Search for the cell housing the specified text and yield its [X, Y] center coordinate. 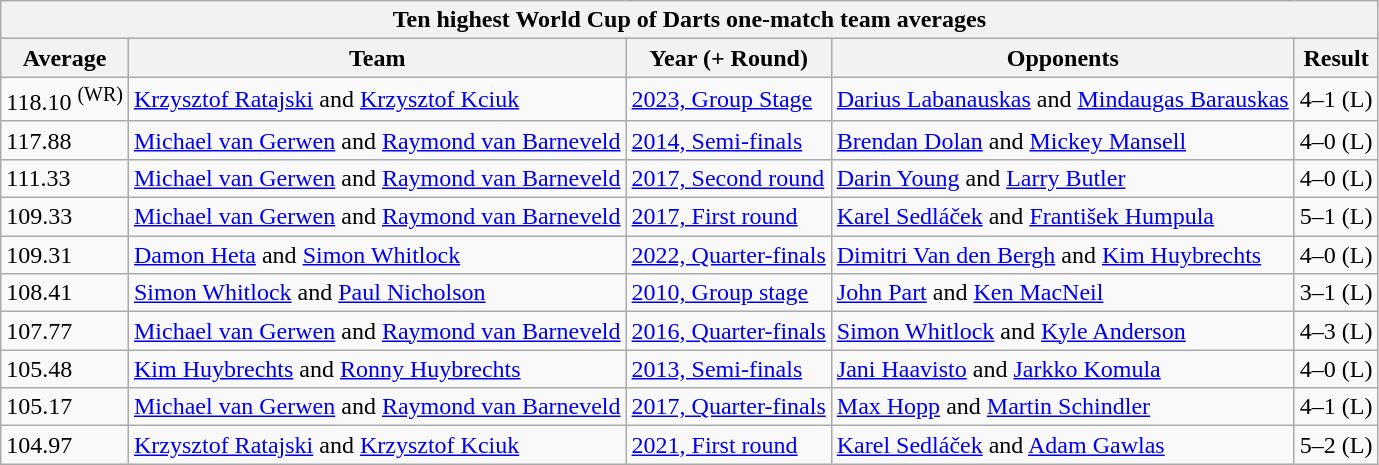
5–1 (L) [1336, 217]
2013, Semi-finals [728, 369]
104.97 [65, 445]
118.10 (WR) [65, 100]
2016, Quarter-finals [728, 331]
2010, Group stage [728, 293]
2023, Group Stage [728, 100]
107.77 [65, 331]
2017, First round [728, 217]
2017, Quarter-finals [728, 407]
John Part and Ken MacNeil [1062, 293]
3–1 (L) [1336, 293]
Opponents [1062, 58]
Damon Heta and Simon Whitlock [377, 255]
Jani Haavisto and Jarkko Komula [1062, 369]
Brendan Dolan and Mickey Mansell [1062, 140]
117.88 [65, 140]
Simon Whitlock and Kyle Anderson [1062, 331]
2017, Second round [728, 178]
Average [65, 58]
Ten highest World Cup of Darts one-match team averages [690, 20]
109.33 [65, 217]
Team [377, 58]
108.41 [65, 293]
4–3 (L) [1336, 331]
Karel Sedláček and František Humpula [1062, 217]
Darin Young and Larry Butler [1062, 178]
105.48 [65, 369]
Karel Sedláček and Adam Gawlas [1062, 445]
Darius Labanauskas and Mindaugas Barauskas [1062, 100]
2021, First round [728, 445]
Simon Whitlock and Paul Nicholson [377, 293]
Year (+ Round) [728, 58]
2022, Quarter-finals [728, 255]
109.31 [65, 255]
2014, Semi-finals [728, 140]
111.33 [65, 178]
Result [1336, 58]
Max Hopp and Martin Schindler [1062, 407]
5–2 (L) [1336, 445]
105.17 [65, 407]
Kim Huybrechts and Ronny Huybrechts [377, 369]
Dimitri Van den Bergh and Kim Huybrechts [1062, 255]
